Detect which cell encompasses the target text, then output its [x, y] center coordinate. 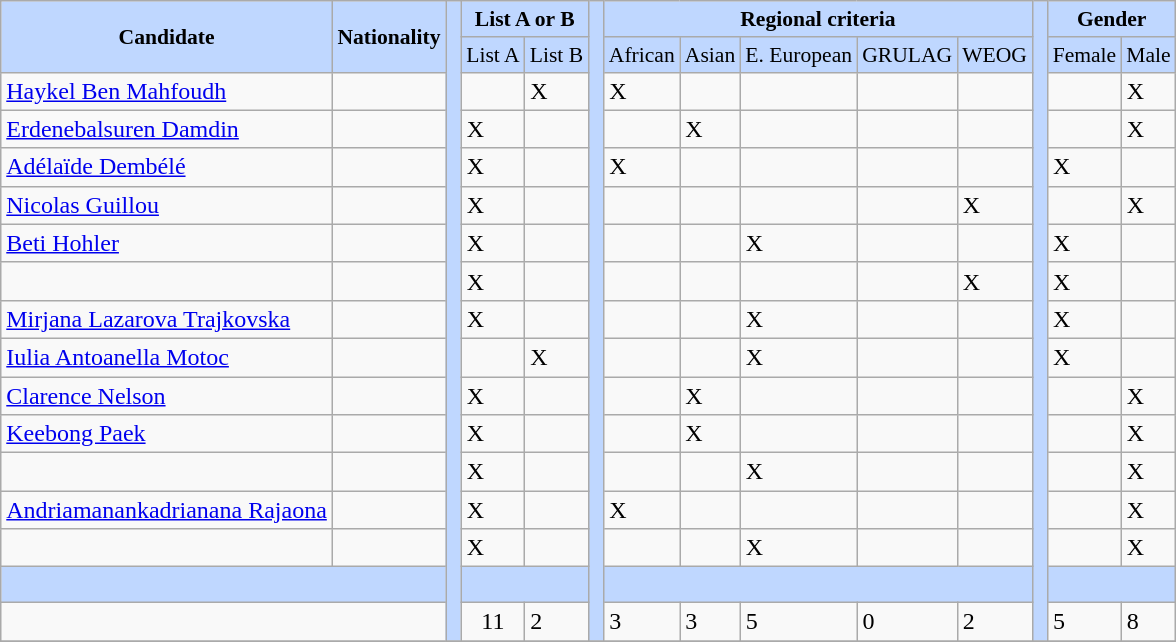
Nicolas Guillou [167, 205]
Nationality [388, 36]
Beti Hohler [167, 243]
Keebong Paek [167, 434]
Haykel Ben Mahfoudh [167, 91]
E. European [798, 54]
Iulia Antoanella Motoc [167, 357]
Adélaïde Dembélé [167, 167]
8 [1148, 621]
Female [1085, 54]
0 [907, 621]
List B [557, 54]
Erdenebalsuren Damdin [167, 129]
List A [493, 54]
Candidate [167, 36]
GRULAG [907, 54]
Asian [710, 54]
11 [493, 621]
Gender [1112, 19]
African [642, 54]
List A or B [524, 19]
Andriamanankadrianana Rajaona [167, 510]
Clarence Nelson [167, 395]
WEOG [994, 54]
Mirjana Lazarova Trajkovska [167, 319]
Regional criteria [818, 19]
Male [1148, 54]
